Pinpoint the cell where the given text exists, returning its [X, Y] midpoint coordinate. 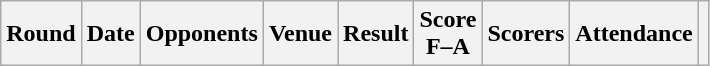
ScoreF–A [448, 34]
Venue [300, 34]
Result [376, 34]
Scorers [526, 34]
Attendance [634, 34]
Opponents [202, 34]
Date [110, 34]
Round [41, 34]
